Identify which cell holds the provided text, then report its [x, y] central coordinate. 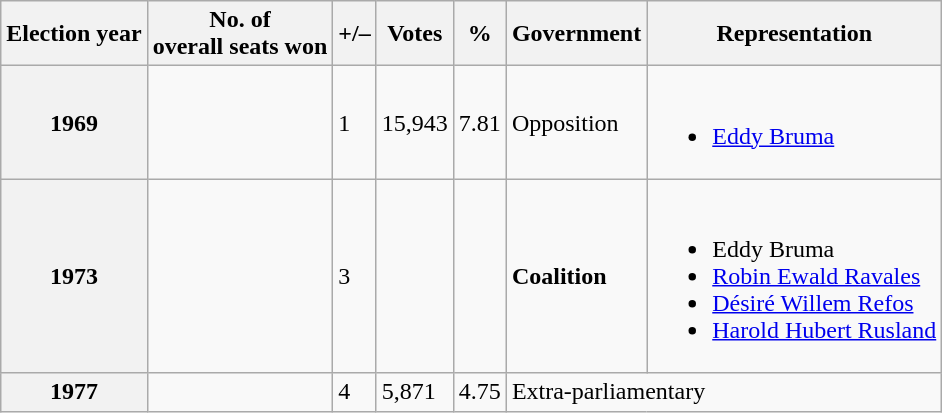
Government [576, 34]
15,943 [414, 122]
4 [354, 392]
Election year [74, 34]
1977 [74, 392]
1 [354, 122]
Eddy Bruma [794, 122]
+/– [354, 34]
% [480, 34]
Representation [794, 34]
Extra-parliamentary [724, 392]
Eddy BrumaRobin Ewald RavalesDésiré Willem RefosHarold Hubert Rusland [794, 276]
Coalition [576, 276]
3 [354, 276]
5,871 [414, 392]
Opposition [576, 122]
1969 [74, 122]
1973 [74, 276]
4.75 [480, 392]
Votes [414, 34]
No. ofoverall seats won [240, 34]
7.81 [480, 122]
